Output the [x, y] coordinate of the center of the cell containing the given text.  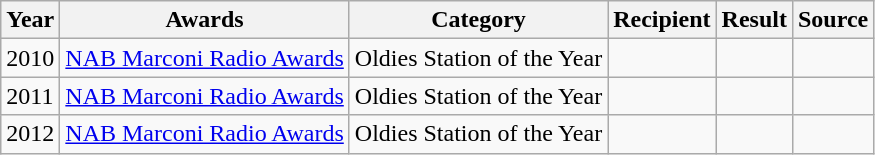
Recipient [662, 20]
Category [478, 20]
Source [832, 20]
2012 [30, 134]
2010 [30, 58]
Year [30, 20]
Awards [205, 20]
Result [754, 20]
2011 [30, 96]
